Capture the cell that displays the provided text and extract its [X, Y] central coordinate. 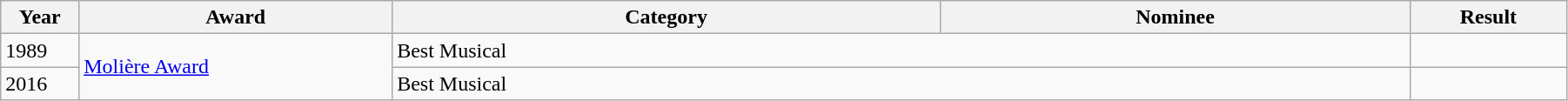
2016 [40, 84]
Category [667, 17]
Molière Award [236, 67]
Year [40, 17]
Result [1488, 17]
1989 [40, 50]
Nominee [1176, 17]
Award [236, 17]
